Scan for the cell matching the given text and deliver its [X, Y] coordinate at center. 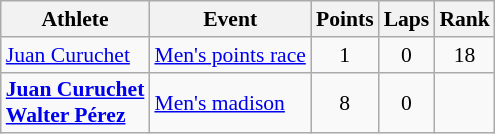
1 [345, 55]
Juan CuruchetWalter Pérez [76, 102]
Event [230, 19]
Athlete [76, 19]
18 [464, 55]
Laps [407, 19]
Juan Curuchet [76, 55]
Rank [464, 19]
Men's madison [230, 102]
Points [345, 19]
8 [345, 102]
Men's points race [230, 55]
